Capture the cell that displays the provided text and extract its [X, Y] central coordinate. 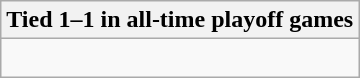
Tied 1–1 in all-time playoff games [180, 20]
